Return the (x, y) coordinate for the center point of the cell that contains the specified text.  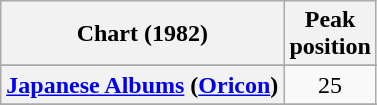
Chart (1982) (142, 34)
25 (330, 85)
Japanese Albums (Oricon) (142, 85)
Peakposition (330, 34)
